Return [x, y] of the center of cell containing provided text 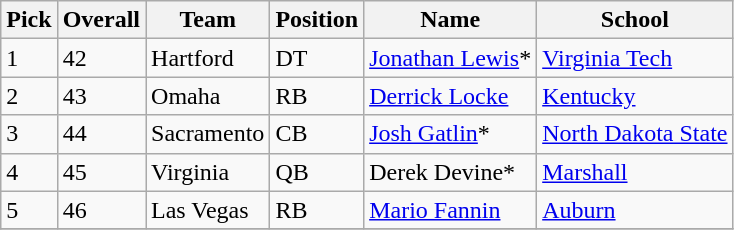
Mario Fannin [450, 210]
43 [101, 96]
Derek Devine* [450, 172]
Omaha [208, 96]
Position [317, 20]
Auburn [635, 210]
Jonathan Lewis* [450, 58]
Virginia Tech [635, 58]
Josh Gatlin* [450, 134]
44 [101, 134]
1 [29, 58]
DT [317, 58]
Virginia [208, 172]
Sacramento [208, 134]
5 [29, 210]
2 [29, 96]
3 [29, 134]
Marshall [635, 172]
Name [450, 20]
42 [101, 58]
QB [317, 172]
Las Vegas [208, 210]
Hartford [208, 58]
North Dakota State [635, 134]
Pick [29, 20]
45 [101, 172]
Kentucky [635, 96]
Derrick Locke [450, 96]
4 [29, 172]
CB [317, 134]
Overall [101, 20]
School [635, 20]
Team [208, 20]
46 [101, 210]
